For the text-containing cell, return its midpoint in (X, Y) coordinate format. 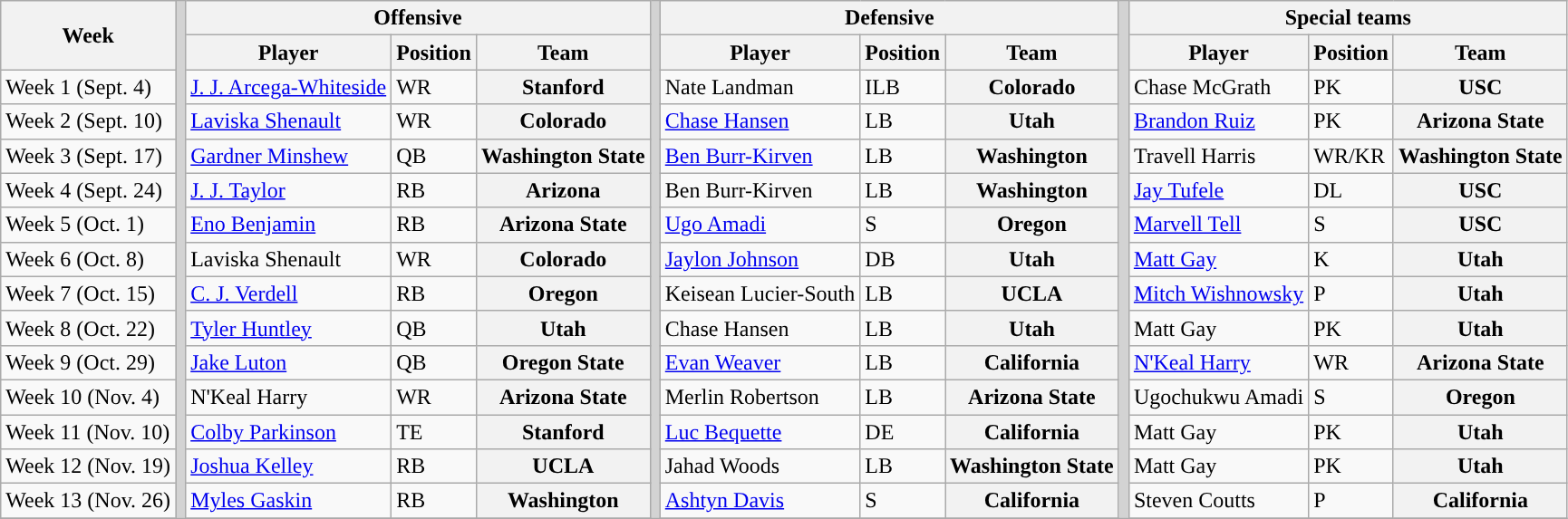
Ugochukwu Amadi (1218, 397)
K (1351, 259)
Week 4 (Sept. 24) (89, 190)
Week 6 (Oct. 8) (89, 259)
Tyler Huntley (288, 328)
Colby Parkinson (288, 432)
Merlin Robertson (760, 397)
Gardner Minshew (288, 156)
Myles Gaskin (288, 501)
Week 7 (Oct. 15) (89, 293)
Jaylon Johnson (760, 259)
Week 2 (Sept. 10) (89, 121)
Luc Bequette (760, 432)
DE (903, 432)
Week 11 (Nov. 10) (89, 432)
Defensive (889, 18)
Week 9 (Oct. 29) (89, 362)
Ugo Amadi (760, 225)
DL (1351, 190)
Week 10 (Nov. 4) (89, 397)
C. J. Verdell (288, 293)
Mitch Wishnowsky (1218, 293)
Ashtyn Davis (760, 501)
Joshua Kelley (288, 466)
WR/KR (1351, 156)
Arizona (563, 190)
Steven Coutts (1218, 501)
Marvell Tell (1218, 225)
Week 1 (Sept. 4) (89, 87)
Evan Weaver (760, 362)
Brandon Ruiz (1218, 121)
J. J. Arcega-Whiteside (288, 87)
Week 3 (Sept. 17) (89, 156)
Nate Landman (760, 87)
Week 12 (Nov. 19) (89, 466)
TE (434, 432)
J. J. Taylor (288, 190)
Offensive (419, 18)
Jake Luton (288, 362)
Week 8 (Oct. 22) (89, 328)
ILB (903, 87)
Week (89, 35)
DB (903, 259)
Keisean Lucier-South (760, 293)
Jay Tufele (1218, 190)
Oregon State (563, 362)
Week 5 (Oct. 1) (89, 225)
Jahad Woods (760, 466)
Travell Harris (1218, 156)
Chase McGrath (1218, 87)
Special teams (1348, 18)
Eno Benjamin (288, 225)
Week 13 (Nov. 26) (89, 501)
